Capture the cell that displays the provided text and extract its (x, y) central coordinate. 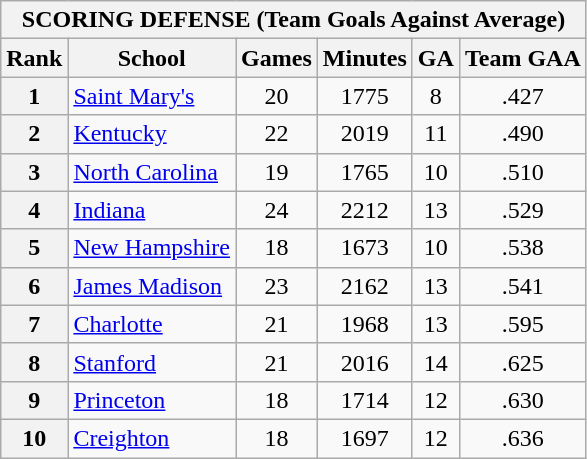
North Carolina (152, 172)
Indiana (152, 210)
1775 (364, 96)
Rank (34, 58)
.538 (522, 248)
Creighton (152, 438)
Stanford (152, 362)
3 (34, 172)
Games (277, 58)
2019 (364, 134)
2212 (364, 210)
2016 (364, 362)
1697 (364, 438)
1673 (364, 248)
Princeton (152, 400)
2162 (364, 286)
1 (34, 96)
2 (34, 134)
.595 (522, 324)
Minutes (364, 58)
New Hampshire (152, 248)
SCORING DEFENSE (Team Goals Against Average) (294, 20)
School (152, 58)
22 (277, 134)
James Madison (152, 286)
Team GAA (522, 58)
1714 (364, 400)
GA (436, 58)
.529 (522, 210)
Saint Mary's (152, 96)
5 (34, 248)
Charlotte (152, 324)
11 (436, 134)
.636 (522, 438)
.625 (522, 362)
Kentucky (152, 134)
.510 (522, 172)
19 (277, 172)
.490 (522, 134)
6 (34, 286)
1968 (364, 324)
14 (436, 362)
.541 (522, 286)
20 (277, 96)
7 (34, 324)
.427 (522, 96)
24 (277, 210)
4 (34, 210)
1765 (364, 172)
.630 (522, 400)
9 (34, 400)
23 (277, 286)
